Detect which cell encompasses the target text, then output its (X, Y) center coordinate. 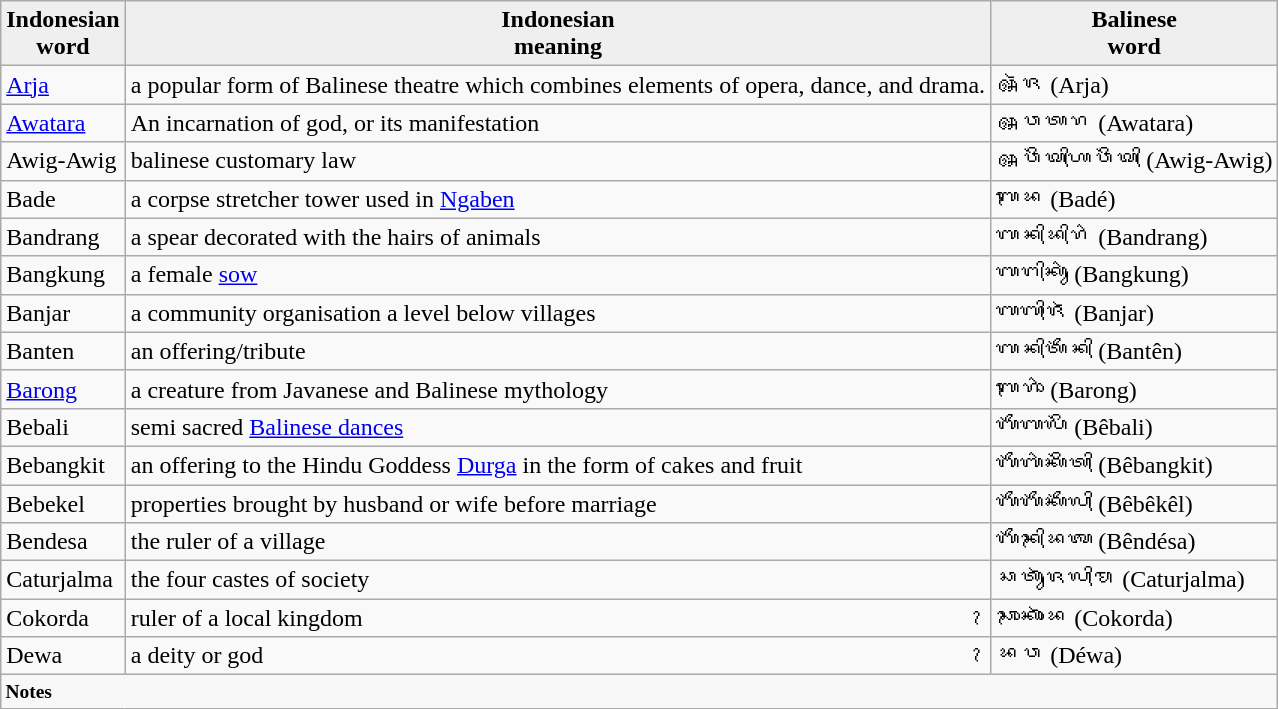
ᬩᭂᬩᬂᬓᬶᬢ᭄ (Bêbangkit) (1134, 465)
a corpse stretcher tower used in Ngaben (558, 199)
Banjar (63, 313)
ᬘᬢᬸᬃᬚᬮ᭄ᬫ (Caturjalma) (1134, 580)
Bebekel (63, 503)
semi sacred Balinese dances (558, 427)
ruler of a local kingdom (558, 618)
ᬩᬦ᭄ᬤ᭄ᬭᬂ (Bandrang) (1134, 237)
ᬅᬯᬶᬕ᭄ᬳᬯᬶᬕ᭄ (Awig-Awig) (1134, 161)
Bade (63, 199)
Arja (63, 85)
Cokorda (63, 618)
Bandrang (63, 237)
Bebali (63, 427)
properties brought by husband or wife before marriage (558, 503)
ᬩᬜ᭄ᬚᬃ (Banjar) (1134, 313)
Notes (640, 692)
ᬩᬤᬾ (Badé) (1134, 199)
ᬅᬯᬢᬭ (Awatara) (1134, 123)
an offering to the Hindu Goddess Durga in the form of cakes and fruit (558, 465)
ᬩᬦ᭄ᬢᭂᬦ᭄ (Bantên) (1134, 351)
Barong (63, 389)
ᬩᬗ᭄ᬓᬸᬂ (Bangkung) (1134, 275)
Banten (63, 351)
the ruler of a village (558, 542)
a deity or god (558, 656)
the four castes of society (558, 580)
an offering/tribute (558, 351)
Bebangkit (63, 465)
Awatara (63, 123)
Caturjalma (63, 580)
ᬩᭂᬦ᭄ᬤᬾᬰ (Bêndésa) (1134, 542)
Indonesian meaning (558, 34)
a community organisation a level below villages (558, 313)
Awig-Awig (63, 161)
Indonesian word (63, 34)
ᬩᬭᭀᬂ (Barong) (1134, 389)
Bangkung (63, 275)
ᬩᭂᬩᬮᬶ (Bêbali) (1134, 427)
ᬘᭀᬓᭀᬃᬤ (Cokorda) (1134, 618)
a creature from Javanese and Balinese mythology (558, 389)
a popular form of Balinese theatre which combines elements of opera, dance, and drama. (558, 85)
a spear decorated with the hairs of animals (558, 237)
balinese customary law (558, 161)
ᬅᬃᬚ (Arja) (1134, 85)
a female sow (558, 275)
Balinese word (1134, 34)
Bendesa (63, 542)
An incarnation of god, or its manifestation (558, 123)
Dewa (63, 656)
ᬩᭂᬩᭂᬓᭂᬮ᭄ (Bêbêkêl) (1134, 503)
ᬤᬾᬯ (Déwa) (1134, 656)
